Return [x, y] of the center of cell containing provided text 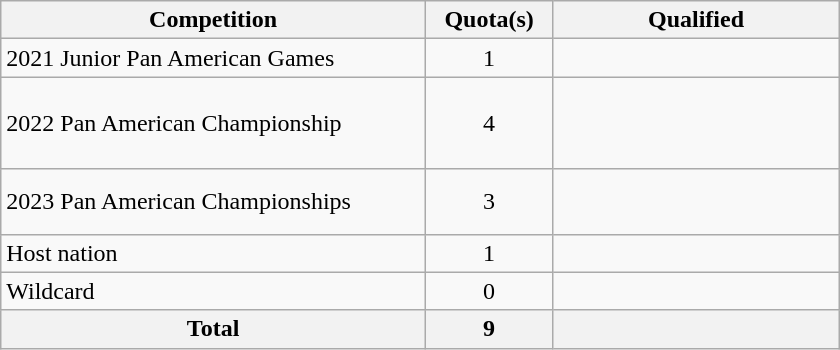
3 [488, 202]
Wildcard [214, 291]
9 [488, 329]
0 [488, 291]
Quota(s) [488, 20]
4 [488, 123]
2022 Pan American Championship [214, 123]
Host nation [214, 253]
Qualified [696, 20]
Total [214, 329]
Competition [214, 20]
2023 Pan American Championships [214, 202]
2021 Junior Pan American Games [214, 58]
